Return the [x, y] coordinate for the center point of the cell that contains the specified text.  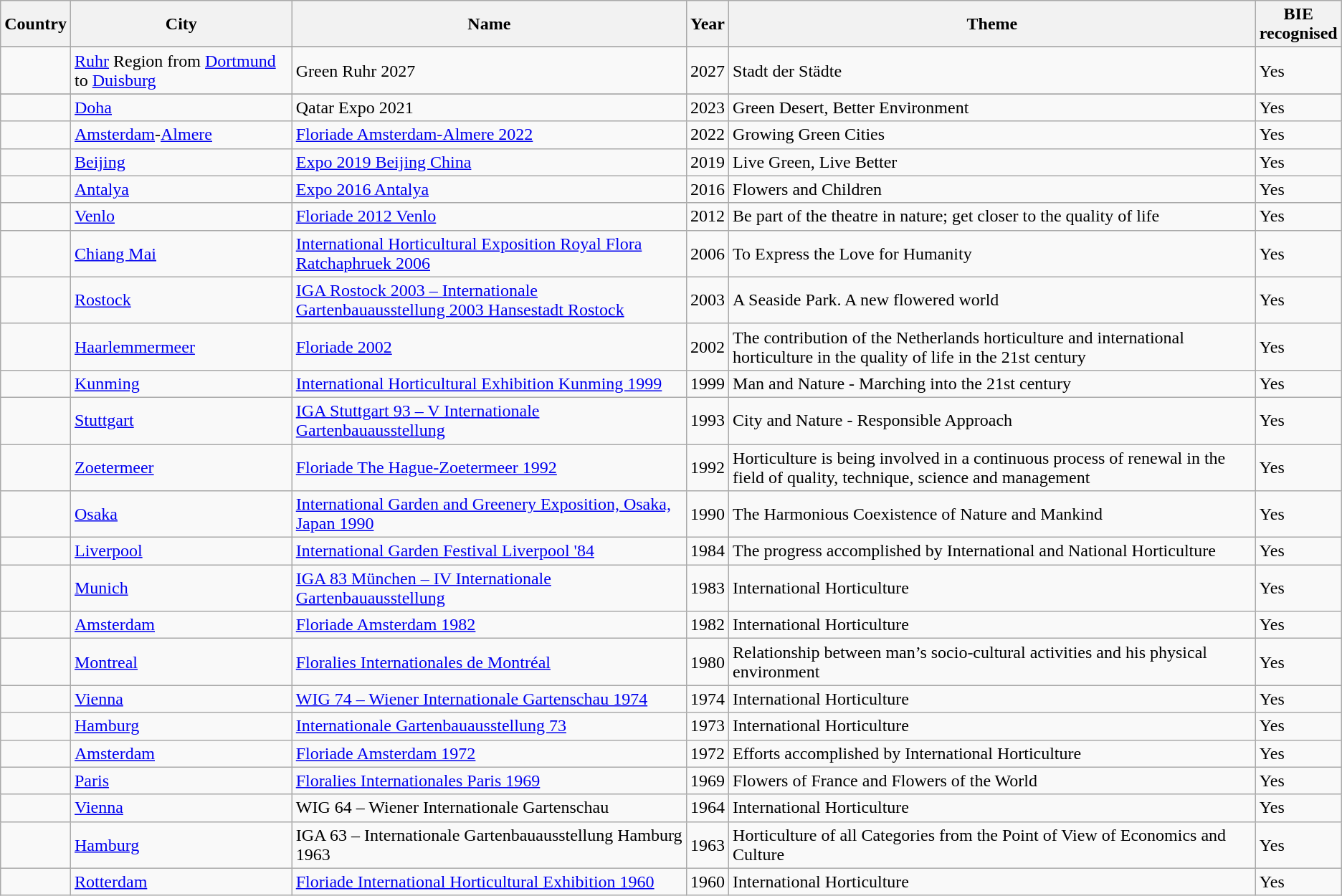
The contribution of the Netherlands horticulture and international horticulture in the quality of life in the 21st century [992, 347]
Floriade 2012 Venlo [489, 216]
Country [36, 24]
1982 [708, 625]
Stadt der Städte [992, 70]
Floriade The Hague-Zoetermeer 1992 [489, 467]
Growing Green Cities [992, 135]
Haarlemmermeer [181, 347]
1969 [708, 781]
2016 [708, 189]
Venlo [181, 216]
International Horticultural Exposition Royal Flora Ratchaphruek 2006 [489, 254]
Internationale Gartenbauausstellung 73 [489, 726]
Relationship between man’s socio-cultural activities and his physical environment [992, 662]
Floralies Internationales de Montréal [489, 662]
To Express the Love for Humanity [992, 254]
Osaka [181, 515]
Liverpool [181, 551]
BIErecognised [1298, 24]
2019 [708, 162]
The Harmonious Coexistence of Nature and Mankind [992, 515]
Floriade Amsterdam 1982 [489, 625]
2012 [708, 216]
1973 [708, 726]
IGA Rostock 2003 – Internationale Gartenbauausstellung 2003 Hansestadt Rostock [489, 300]
2003 [708, 300]
1992 [708, 467]
Rostock [181, 300]
1993 [708, 420]
Doha [181, 108]
Rotterdam [181, 882]
2023 [708, 108]
WIG 64 – Wiener Internationale Gartenschau [489, 808]
The progress accomplished by International and National Horticulture [992, 551]
Name [489, 24]
Floriade Amsterdam 1972 [489, 753]
1964 [708, 808]
Antalya [181, 189]
A Seaside Park. A new flowered world [992, 300]
Montreal [181, 662]
Theme [992, 24]
1974 [708, 699]
Ruhr Region from Dortmund to Duisburg [181, 70]
IGA 83 München – IV Internationale Gartenbauausstellung [489, 588]
Chiang Mai [181, 254]
2002 [708, 347]
1990 [708, 515]
Expo 2016 Antalya [489, 189]
Year [708, 24]
Flowers of France and Flowers of the World [992, 781]
Flowers and Children [992, 189]
Beijing [181, 162]
IGA Stuttgart 93 – V Internationale Gartenbauausstellung [489, 420]
Efforts accomplished by International Horticulture [992, 753]
Horticulture is being involved in a continuous process of renewal in the field of quality, technique, science and management [992, 467]
Qatar Expo 2021 [489, 108]
International Horticultural Exhibition Kunming 1999 [489, 383]
1984 [708, 551]
International Garden and Greenery Exposition, Osaka, Japan 1990 [489, 515]
Green Ruhr 2027 [489, 70]
Munich [181, 588]
International Garden Festival Liverpool '84 [489, 551]
Floralies Internationales Paris 1969 [489, 781]
Amsterdam-Almere [181, 135]
2006 [708, 254]
Horticulture of all Categories from the Point of View of Economics and Culture [992, 844]
IGA 63 – Internationale Gartenbauausstellung Hamburg 1963 [489, 844]
2022 [708, 135]
Kunming [181, 383]
1999 [708, 383]
2027 [708, 70]
Floriade 2002 [489, 347]
Live Green, Live Better [992, 162]
1963 [708, 844]
1960 [708, 882]
1972 [708, 753]
City and Nature - Responsible Approach [992, 420]
Be part of the theatre in nature; get closer to the quality of life [992, 216]
Paris [181, 781]
WIG 74 – Wiener Internationale Gartenschau 1974 [489, 699]
Zoetermeer [181, 467]
1980 [708, 662]
1983 [708, 588]
Floriade Amsterdam-Almere 2022 [489, 135]
City [181, 24]
Floriade International Horticultural Exhibition 1960 [489, 882]
Green Desert, Better Environment [992, 108]
Stuttgart [181, 420]
Expo 2019 Beijing China [489, 162]
Man and Nature - Marching into the 21st century [992, 383]
